Determine the [x, y] coordinate at the center of the cell enclosing the given text.  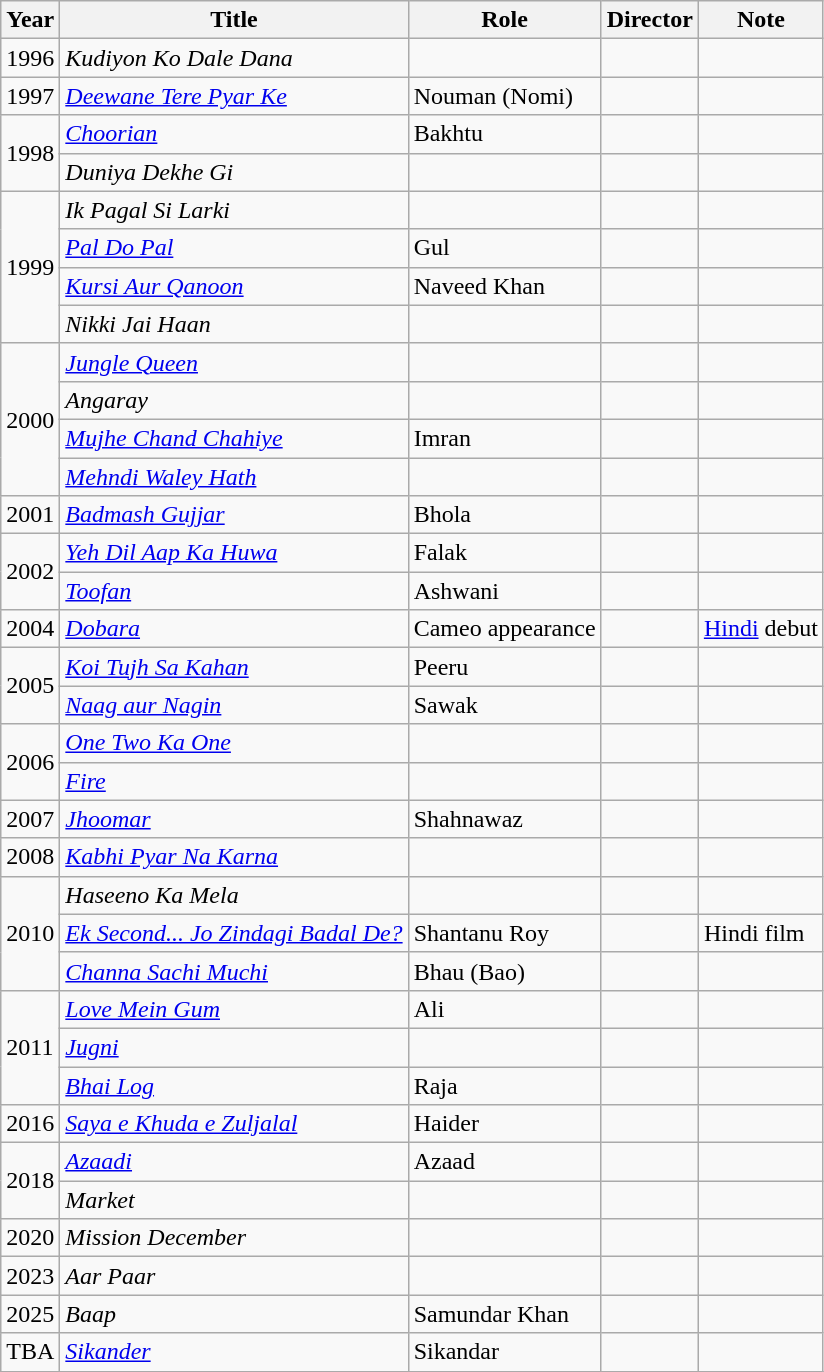
Jungle Queen [234, 362]
2016 [30, 1124]
Badmash Gujjar [234, 515]
TBA [30, 1352]
Ali [504, 1009]
Ashwani [504, 591]
2006 [30, 762]
Choorian [234, 134]
1997 [30, 96]
Kudiyon Ko Dale Dana [234, 58]
2005 [30, 686]
Jhoomar [234, 819]
2018 [30, 1181]
Azaadi [234, 1162]
2000 [30, 419]
1998 [30, 153]
Nouman (Nomi) [504, 96]
Fire [234, 781]
Toofan [234, 591]
Director [650, 20]
Falak [504, 553]
Pal Do Pal [234, 248]
Sawak [504, 705]
1999 [30, 267]
Baap [234, 1314]
Mehndi Waley Hath [234, 477]
Note [760, 20]
Mujhe Chand Chahiye [234, 438]
Hindi debut [760, 629]
2004 [30, 629]
2011 [30, 1047]
Samundar Khan [504, 1314]
Shantanu Roy [504, 933]
Role [504, 20]
Bhola [504, 515]
Aar Paar [234, 1276]
Jugni [234, 1047]
One Two Ka One [234, 743]
Yeh Dil Aap Ka Huwa [234, 553]
Dobara [234, 629]
Love Mein Gum [234, 1009]
Haseeno Ka Mela [234, 895]
Azaad [504, 1162]
Koi Tujh Sa Kahan [234, 667]
Ik Pagal Si Larki [234, 210]
Peeru [504, 667]
Duniya Dekhe Gi [234, 172]
2007 [30, 819]
Market [234, 1200]
Angaray [234, 400]
Imran [504, 438]
Sikandar [504, 1352]
Bhai Log [234, 1085]
Nikki Jai Haan [234, 324]
2020 [30, 1238]
Ek Second... Jo Zindagi Badal De? [234, 933]
Raja [504, 1085]
Kabhi Pyar Na Karna [234, 857]
Kursi Aur Qanoon [234, 286]
Mission December [234, 1238]
Saya e Khuda e Zuljalal [234, 1124]
Bakhtu [504, 134]
2002 [30, 572]
Shahnawaz [504, 819]
Bhau (Bao) [504, 971]
1996 [30, 58]
Hindi film [760, 933]
Channa Sachi Muchi [234, 971]
Gul [504, 248]
2001 [30, 515]
2025 [30, 1314]
2008 [30, 857]
2023 [30, 1276]
Deewane Tere Pyar Ke [234, 96]
Title [234, 20]
Sikander [234, 1352]
Naveed Khan [504, 286]
Haider [504, 1124]
Naag aur Nagin [234, 705]
Year [30, 20]
Cameo appearance [504, 629]
2010 [30, 933]
